Locate the cell with the specified text and output its [X, Y] center coordinate. 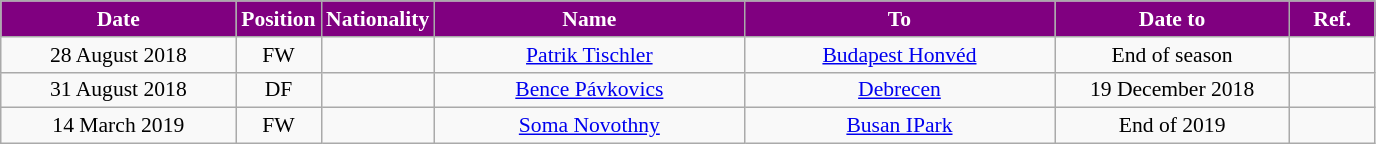
To [899, 19]
Debrecen [899, 90]
Soma Novothny [589, 126]
Date to [1172, 19]
End of season [1172, 55]
Budapest Honvéd [899, 55]
End of 2019 [1172, 126]
Busan IPark [899, 126]
Bence Pávkovics [589, 90]
Date [118, 19]
28 August 2018 [118, 55]
Position [278, 19]
Ref. [1332, 19]
14 March 2019 [118, 126]
Nationality [378, 19]
19 December 2018 [1172, 90]
Patrik Tischler [589, 55]
31 August 2018 [118, 90]
DF [278, 90]
Name [589, 19]
